Pinpoint the cell where the given text exists, returning its [X, Y] midpoint coordinate. 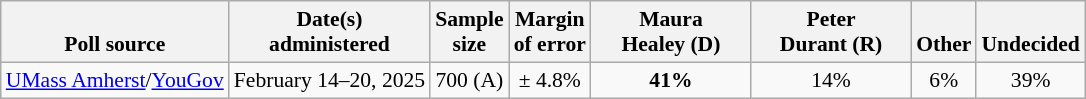
39% [1030, 80]
6% [944, 80]
MauraHealey (D) [671, 32]
Other [944, 32]
Samplesize [469, 32]
41% [671, 80]
Undecided [1030, 32]
± 4.8% [550, 80]
700 (A) [469, 80]
Poll source [115, 32]
14% [831, 80]
Marginof error [550, 32]
February 14–20, 2025 [330, 80]
UMass Amherst/YouGov [115, 80]
Date(s)administered [330, 32]
PeterDurant (R) [831, 32]
